Detect which cell encompasses the target text, then output its [x, y] center coordinate. 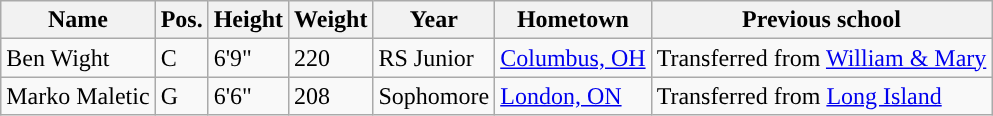
Previous school [822, 20]
Columbus, OH [573, 58]
Sophomore [434, 96]
Ben Wight [78, 58]
Marko Maletic [78, 96]
Pos. [182, 20]
C [182, 58]
208 [331, 96]
6'9" [248, 58]
Transferred from William & Mary [822, 58]
Name [78, 20]
6'6" [248, 96]
Year [434, 20]
Weight [331, 20]
Hometown [573, 20]
RS Junior [434, 58]
G [182, 96]
220 [331, 58]
Transferred from Long Island [822, 96]
Height [248, 20]
London, ON [573, 96]
